Scan for the cell matching the given text and deliver its [x, y] coordinate at center. 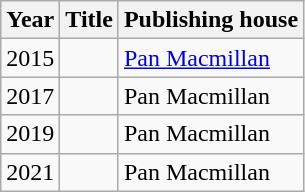
2017 [30, 96]
2021 [30, 172]
Title [90, 20]
2015 [30, 58]
Publishing house [210, 20]
2019 [30, 134]
Year [30, 20]
